From the cell containing the given text, extract its center point as [X, Y] coordinate. 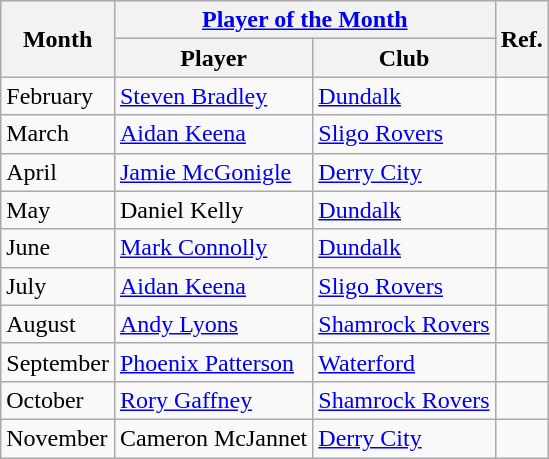
February [58, 96]
April [58, 172]
June [58, 248]
Player [213, 58]
Steven Bradley [213, 96]
September [58, 362]
Club [404, 58]
Jamie McGonigle [213, 172]
October [58, 400]
Andy Lyons [213, 324]
November [58, 438]
Waterford [404, 362]
March [58, 134]
Rory Gaffney [213, 400]
Player of the Month [304, 20]
Cameron McJannet [213, 438]
Daniel Kelly [213, 210]
July [58, 286]
August [58, 324]
Month [58, 39]
Ref. [522, 39]
Phoenix Patterson [213, 362]
Mark Connolly [213, 248]
May [58, 210]
